From the cell containing the given text, extract its center point as [x, y] coordinate. 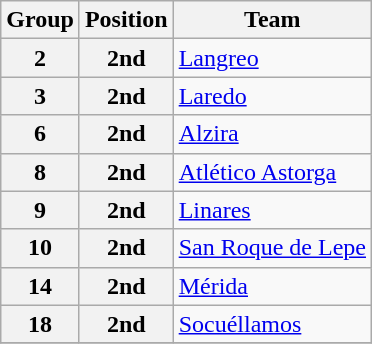
3 [40, 96]
8 [40, 172]
Linares [272, 210]
Team [272, 20]
14 [40, 286]
2 [40, 58]
18 [40, 324]
Position [126, 20]
Atlético Astorga [272, 172]
Langreo [272, 58]
Socuéllamos [272, 324]
Laredo [272, 96]
Group [40, 20]
San Roque de Lepe [272, 248]
Mérida [272, 286]
9 [40, 210]
Alzira [272, 134]
10 [40, 248]
6 [40, 134]
